For the text-containing cell, return its midpoint in (x, y) coordinate format. 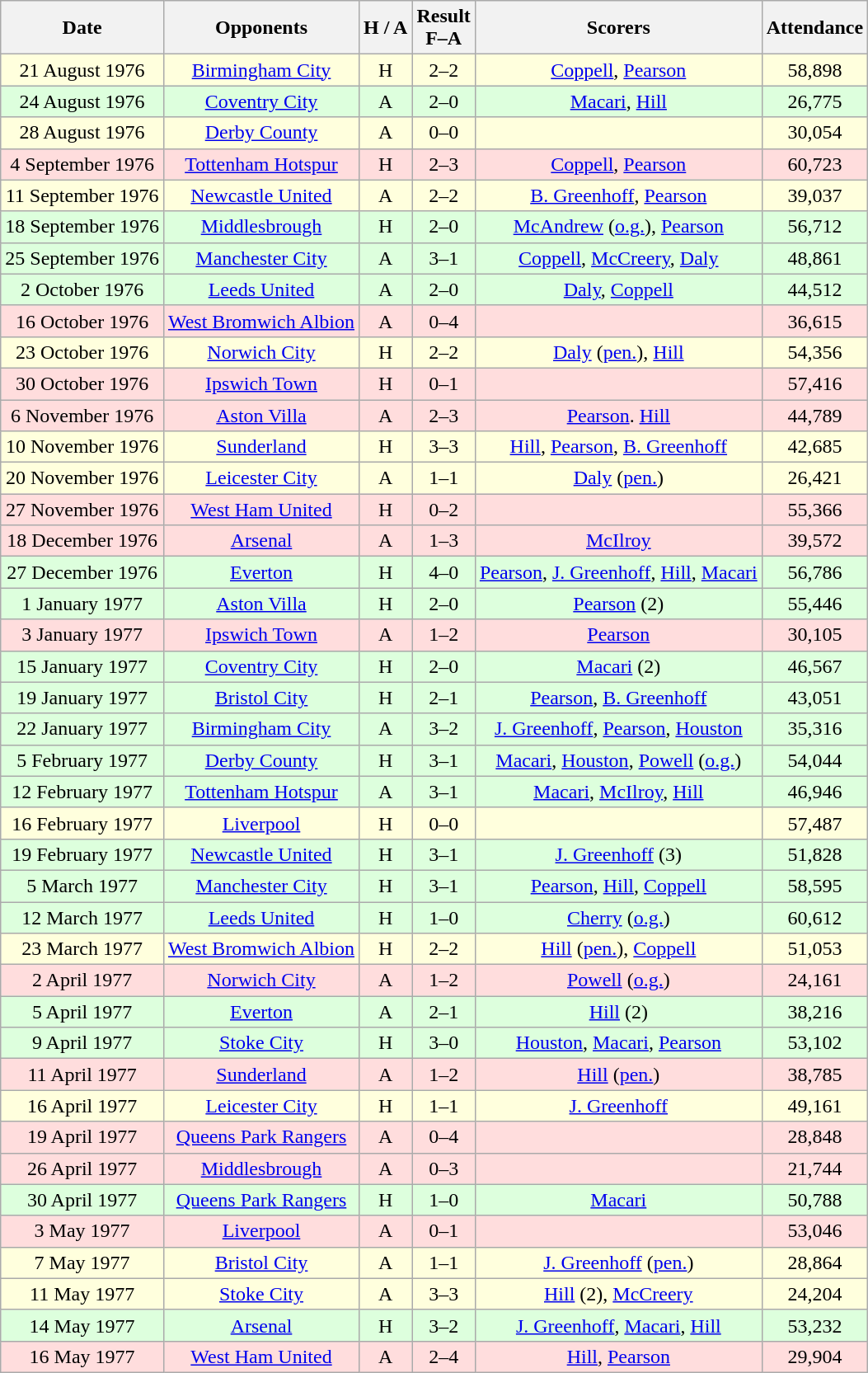
Macari, McIlroy, Hill (618, 792)
Cherry (o.g.) (618, 918)
Hill (pen.), Coppell (618, 949)
Hill (2) (618, 1012)
Coppell, McCreery, Daly (618, 258)
J. Greenhoff (618, 1106)
5 February 1977 (82, 760)
11 September 1976 (82, 195)
J. Greenhoff (3) (618, 854)
1 January 1977 (82, 604)
38,216 (814, 1012)
51,828 (814, 854)
5 March 1977 (82, 886)
11 May 1977 (82, 1294)
51,053 (814, 949)
16 May 1977 (82, 1357)
18 December 1976 (82, 541)
42,685 (814, 447)
23 October 1976 (82, 352)
26,775 (814, 101)
54,356 (814, 352)
16 February 1977 (82, 823)
19 January 1977 (82, 698)
H / A (386, 28)
20 November 1976 (82, 478)
Pearson (2) (618, 604)
J. Greenhoff, Pearson, Houston (618, 729)
5 April 1977 (82, 1012)
56,712 (814, 227)
6 November 1976 (82, 415)
25 September 1976 (82, 258)
44,512 (814, 289)
Daly (pen.) (618, 478)
39,037 (814, 195)
26 April 1977 (82, 1168)
J. Greenhoff, Macari, Hill (618, 1325)
Attendance (814, 28)
38,785 (814, 1074)
56,786 (814, 572)
22 January 1977 (82, 729)
10 November 1976 (82, 447)
53,232 (814, 1325)
54,044 (814, 760)
J. Greenhoff (pen.) (618, 1263)
B. Greenhoff, Pearson (618, 195)
18 September 1976 (82, 227)
Opponents (260, 28)
Macari, Houston, Powell (o.g.) (618, 760)
11 April 1977 (82, 1074)
Pearson (618, 635)
12 February 1977 (82, 792)
24,161 (814, 980)
15 January 1977 (82, 666)
3 January 1977 (82, 635)
57,416 (814, 383)
28,848 (814, 1137)
55,446 (814, 604)
46,567 (814, 666)
2 April 1977 (82, 980)
2 October 1976 (82, 289)
30 October 1976 (82, 383)
9 April 1977 (82, 1043)
48,861 (814, 258)
Pearson, B. Greenhoff (618, 698)
30 April 1977 (82, 1200)
60,612 (814, 918)
3 May 1977 (82, 1231)
60,723 (814, 164)
14 May 1977 (82, 1325)
27 November 1976 (82, 510)
30,105 (814, 635)
30,054 (814, 133)
27 December 1976 (82, 572)
Macari (2) (618, 666)
36,615 (814, 321)
Macari (618, 1200)
43,051 (814, 698)
58,898 (814, 70)
Houston, Macari, Pearson (618, 1043)
16 April 1977 (82, 1106)
29,904 (814, 1357)
44,789 (814, 415)
50,788 (814, 1200)
19 April 1977 (82, 1137)
Date (82, 28)
Hill, Pearson, B. Greenhoff (618, 447)
58,595 (814, 886)
49,161 (814, 1106)
57,487 (814, 823)
23 March 1977 (82, 949)
7 May 1977 (82, 1263)
28,864 (814, 1263)
12 March 1977 (82, 918)
21,744 (814, 1168)
Pearson. Hill (618, 415)
Daly, Coppell (618, 289)
Pearson, J. Greenhoff, Hill, Macari (618, 572)
55,366 (814, 510)
0–3 (443, 1168)
Pearson, Hill, Coppell (618, 886)
46,946 (814, 792)
39,572 (814, 541)
16 October 1976 (82, 321)
1–3 (443, 541)
3–0 (443, 1043)
35,316 (814, 729)
Hill (pen.) (618, 1074)
McIlroy (618, 541)
McAndrew (o.g.), Pearson (618, 227)
19 February 1977 (82, 854)
21 August 1976 (82, 70)
53,102 (814, 1043)
0–2 (443, 510)
28 August 1976 (82, 133)
24,204 (814, 1294)
Hill (2), McCreery (618, 1294)
26,421 (814, 478)
4 September 1976 (82, 164)
Daly (pen.), Hill (618, 352)
Macari, Hill (618, 101)
4–0 (443, 572)
Scorers (618, 28)
Powell (o.g.) (618, 980)
53,046 (814, 1231)
ResultF–A (443, 28)
Hill, Pearson (618, 1357)
2–4 (443, 1357)
24 August 1976 (82, 101)
